Locate the cell with the specified text and output its (X, Y) center coordinate. 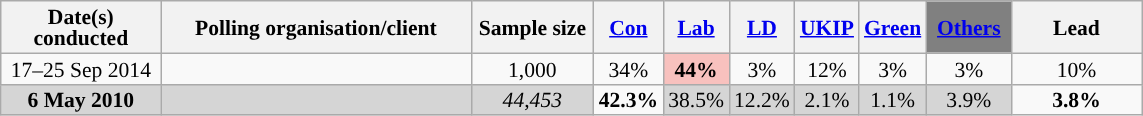
12% (827, 68)
Lab (696, 27)
Sample size (532, 27)
Lead (1076, 27)
3.8% (1076, 100)
Con (628, 27)
Polling organisation/client (316, 27)
UKIP (827, 27)
3.9% (968, 100)
Date(s)conducted (81, 27)
44% (696, 68)
Green (892, 27)
12.2% (762, 100)
LD (762, 27)
1.1% (892, 100)
Others (968, 27)
1,000 (532, 68)
38.5% (696, 100)
17–25 Sep 2014 (81, 68)
2.1% (827, 100)
6 May 2010 (81, 100)
44,453 (532, 100)
10% (1076, 68)
34% (628, 68)
42.3% (628, 100)
